Find where the given text appears and provide that cell's center as (X, Y) coordinate. 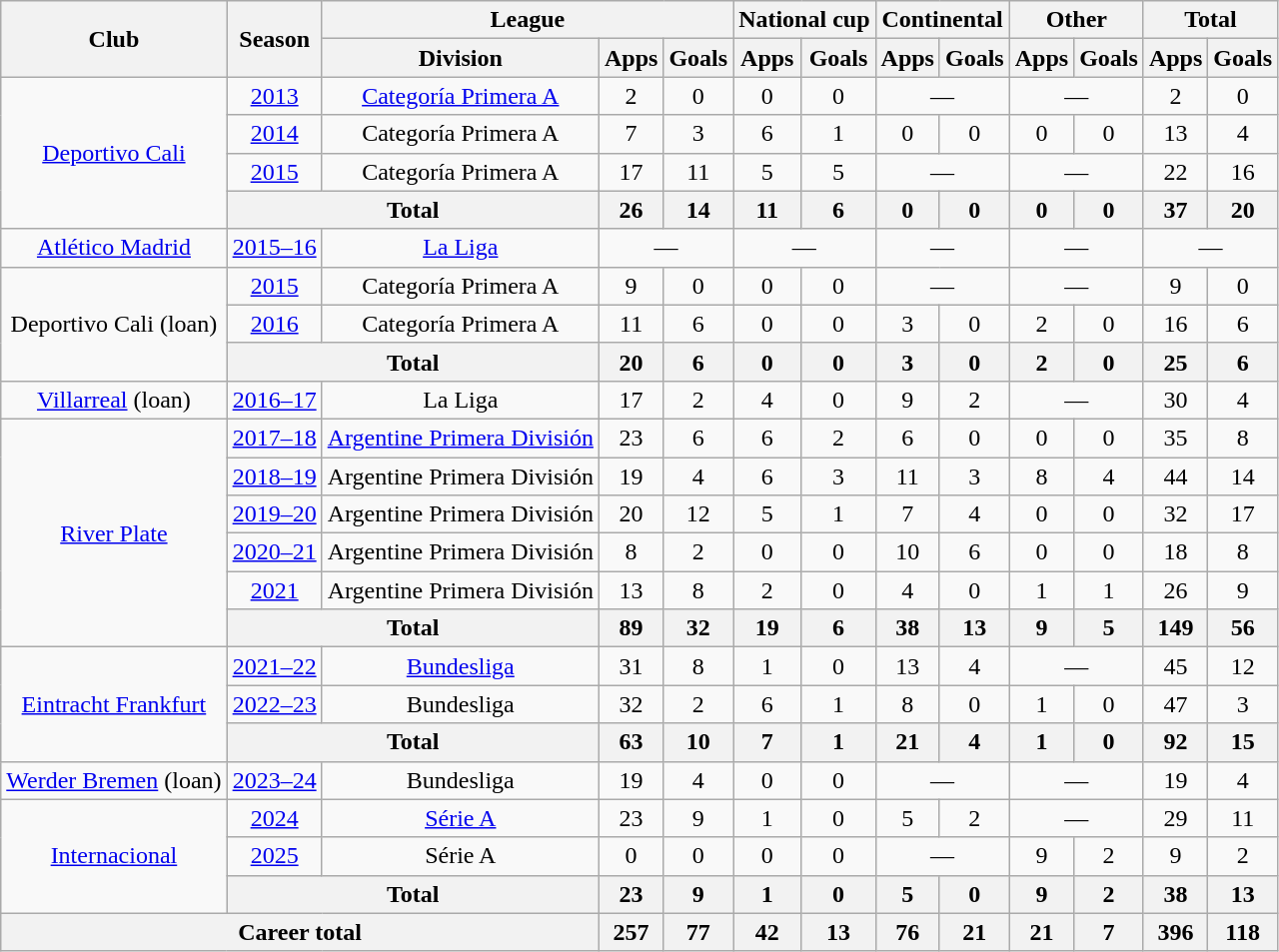
92 (1175, 742)
Continental (942, 20)
2025 (274, 856)
18 (1175, 552)
63 (631, 742)
396 (1175, 932)
2015–16 (274, 248)
2013 (274, 96)
42 (767, 932)
Werder Bremen (loan) (114, 780)
35 (1175, 438)
22 (1175, 172)
League (528, 20)
2020–21 (274, 552)
2021 (274, 590)
118 (1243, 932)
2022–23 (274, 704)
2014 (274, 134)
Atlético Madrid (114, 248)
56 (1243, 628)
2021–22 (274, 666)
45 (1175, 666)
2016 (274, 324)
89 (631, 628)
15 (1243, 742)
Division (460, 58)
Career total (300, 932)
257 (631, 932)
Deportivo Cali (114, 153)
44 (1175, 476)
30 (1175, 400)
77 (698, 932)
2018–19 (274, 476)
Other (1076, 20)
Internacional (114, 856)
76 (907, 932)
37 (1175, 210)
Club (114, 39)
2024 (274, 818)
2017–18 (274, 438)
Villarreal (loan) (114, 400)
Eintracht Frankfurt (114, 704)
25 (1175, 362)
149 (1175, 628)
Deportivo Cali (loan) (114, 324)
47 (1175, 704)
River Plate (114, 532)
2016–17 (274, 400)
2019–20 (274, 514)
National cup (804, 20)
2023–24 (274, 780)
Season (274, 39)
31 (631, 666)
29 (1175, 818)
